Search for the cell housing the specified text and yield its [x, y] center coordinate. 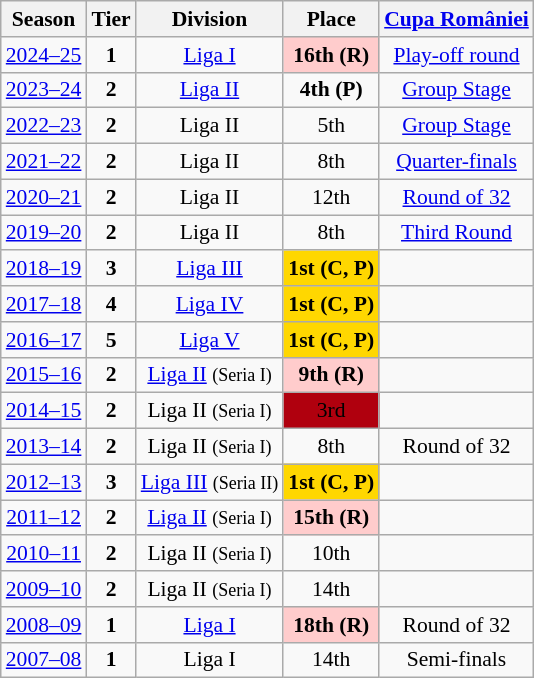
2010–11 [44, 554]
Liga IV [210, 304]
2020–21 [44, 197]
Play-off round [456, 55]
4th (P) [331, 90]
4 [110, 304]
16th (R) [331, 55]
Quarter-finals [456, 162]
2018–19 [44, 269]
9th (R) [331, 375]
12th [331, 197]
2008–09 [44, 625]
2015–16 [44, 375]
Place [331, 19]
Season [44, 19]
2013–14 [44, 447]
2012–13 [44, 482]
Liga III [210, 269]
2016–17 [44, 340]
2023–24 [44, 90]
Liga V [210, 340]
10th [331, 554]
2024–25 [44, 55]
2019–20 [44, 233]
5th [331, 126]
Division [210, 19]
15th (R) [331, 518]
2017–18 [44, 304]
3rd [331, 411]
2009–10 [44, 589]
Cupa României [456, 19]
Tier [110, 19]
2021–22 [44, 162]
Semi-finals [456, 660]
2022–23 [44, 126]
2007–08 [44, 660]
18th (R) [331, 625]
2014–15 [44, 411]
Third Round [456, 233]
Liga III (Seria II) [210, 482]
2011–12 [44, 518]
5 [110, 340]
